Identify which cell holds the provided text, then report its [x, y] central coordinate. 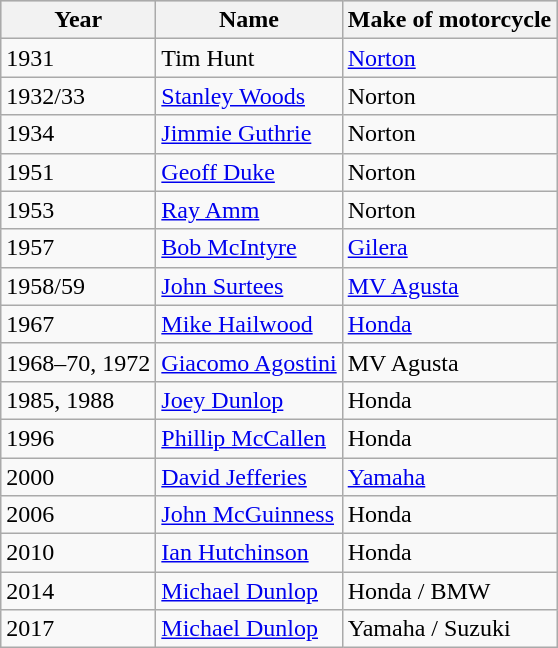
1931 [78, 58]
John McGuinness [249, 515]
1934 [78, 134]
1985, 1988 [78, 400]
Ian Hutchinson [249, 553]
Year [78, 20]
David Jefferies [249, 477]
Gilera [450, 248]
Tim Hunt [249, 58]
1932/33 [78, 96]
Mike Hailwood [249, 324]
2017 [78, 629]
Geoff Duke [249, 172]
Name [249, 20]
Yamaha [450, 477]
1996 [78, 438]
2014 [78, 591]
2006 [78, 515]
1957 [78, 248]
2000 [78, 477]
1953 [78, 210]
Giacomo Agostini [249, 362]
John Surtees [249, 286]
1967 [78, 324]
Jimmie Guthrie [249, 134]
Bob McIntyre [249, 248]
1951 [78, 172]
Stanley Woods [249, 96]
Phillip McCallen [249, 438]
1958/59 [78, 286]
Yamaha / Suzuki [450, 629]
2010 [78, 553]
Honda / BMW [450, 591]
Joey Dunlop [249, 400]
Make of motorcycle [450, 20]
Ray Amm [249, 210]
1968–70, 1972 [78, 362]
